Capture the cell that displays the provided text and extract its (X, Y) central coordinate. 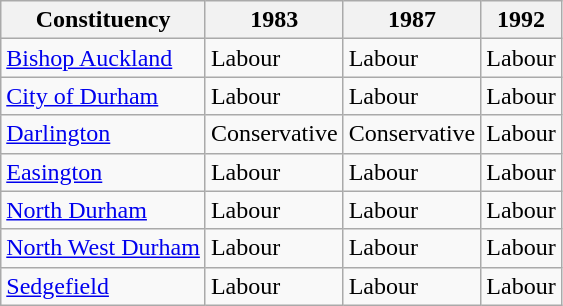
Darlington (104, 134)
Sedgefield (104, 286)
Easington (104, 172)
1987 (412, 20)
North West Durham (104, 248)
Bishop Auckland (104, 58)
Constituency (104, 20)
1992 (521, 20)
City of Durham (104, 96)
North Durham (104, 210)
1983 (274, 20)
